Locate the cell with the specified text and output its (x, y) center coordinate. 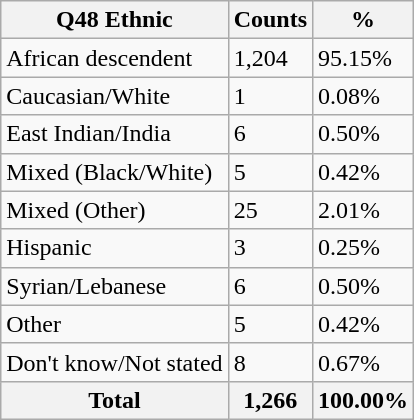
Hispanic (114, 248)
Q48 Ethnic (114, 20)
East Indian/India (114, 134)
0.08% (364, 96)
Don't know/Not stated (114, 362)
1,204 (270, 58)
Other (114, 324)
Mixed (Black/White) (114, 172)
% (364, 20)
Counts (270, 20)
95.15% (364, 58)
0.25% (364, 248)
1,266 (270, 400)
Caucasian/White (114, 96)
Syrian/Lebanese (114, 286)
8 (270, 362)
African descendent (114, 58)
0.67% (364, 362)
25 (270, 210)
Total (114, 400)
1 (270, 96)
2.01% (364, 210)
100.00% (364, 400)
Mixed (Other) (114, 210)
3 (270, 248)
